From the cell containing the given text, extract its center point as (X, Y) coordinate. 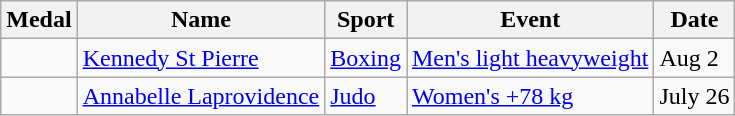
Men's light heavyweight (530, 58)
Women's +78 kg (530, 96)
Date (694, 20)
Annabelle Laprovidence (201, 96)
Boxing (366, 58)
Sport (366, 20)
Kennedy St Pierre (201, 58)
Medal (39, 20)
Aug 2 (694, 58)
Judo (366, 96)
July 26 (694, 96)
Event (530, 20)
Name (201, 20)
